For the text-containing cell, return its midpoint in [x, y] coordinate format. 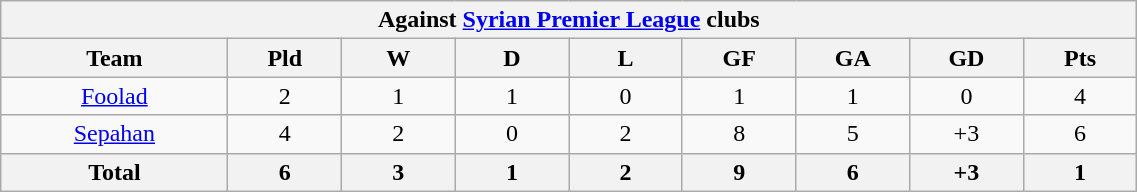
Pts [1080, 58]
3 [399, 172]
8 [739, 134]
Sepahan [114, 134]
D [512, 58]
W [399, 58]
9 [739, 172]
GF [739, 58]
Against Syrian Premier League clubs [569, 20]
L [626, 58]
GA [853, 58]
GD [967, 58]
Team [114, 58]
Pld [285, 58]
Foolad [114, 96]
5 [853, 134]
Total [114, 172]
